Extract the [X, Y] coordinate from the center of the cell holding the provided text.  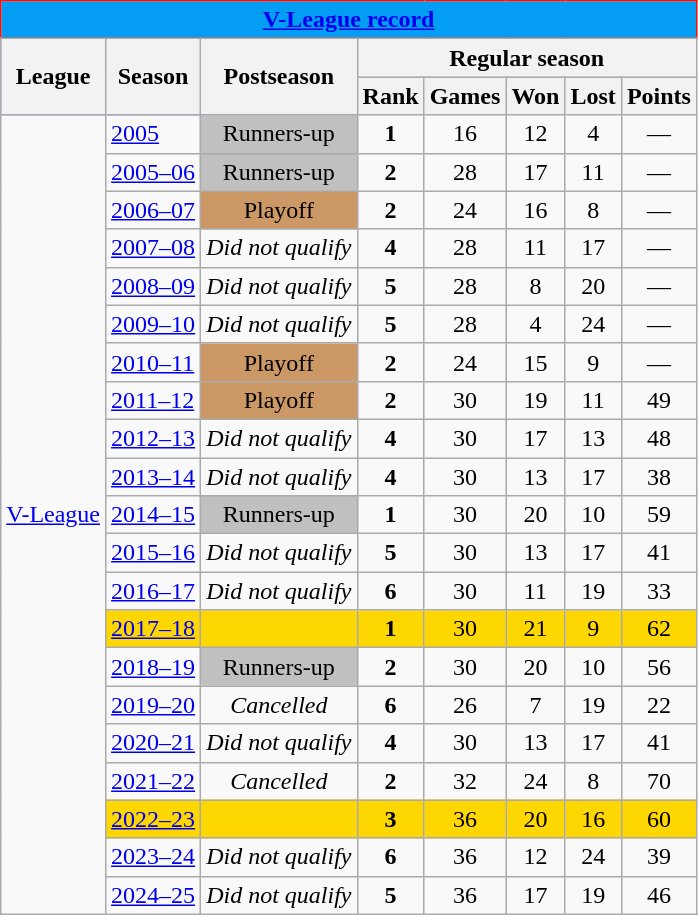
Won [536, 96]
2018–19 [154, 667]
15 [536, 362]
Regular season [526, 58]
2015–16 [154, 553]
32 [465, 781]
Points [658, 96]
2012–13 [154, 438]
2021–22 [154, 781]
59 [658, 515]
33 [658, 591]
2019–20 [154, 705]
Postseason [279, 77]
Lost [593, 96]
League [54, 77]
V-League [54, 514]
2011–12 [154, 400]
3 [390, 819]
49 [658, 400]
Season [154, 77]
2013–14 [154, 477]
22 [658, 705]
2020–21 [154, 743]
2016–17 [154, 591]
2022–23 [154, 819]
26 [465, 705]
2005–06 [154, 172]
2023–24 [154, 857]
60 [658, 819]
46 [658, 895]
2008–09 [154, 286]
2005 [154, 134]
V-League record [349, 20]
2009–10 [154, 324]
Rank [390, 96]
2006–07 [154, 210]
Games [465, 96]
2017–18 [154, 629]
48 [658, 438]
21 [536, 629]
7 [536, 705]
2010–11 [154, 362]
2007–08 [154, 248]
62 [658, 629]
70 [658, 781]
2024–25 [154, 895]
2014–15 [154, 515]
39 [658, 857]
38 [658, 477]
56 [658, 667]
